Determine the (x, y) coordinate at the center of the cell enclosing the given text.  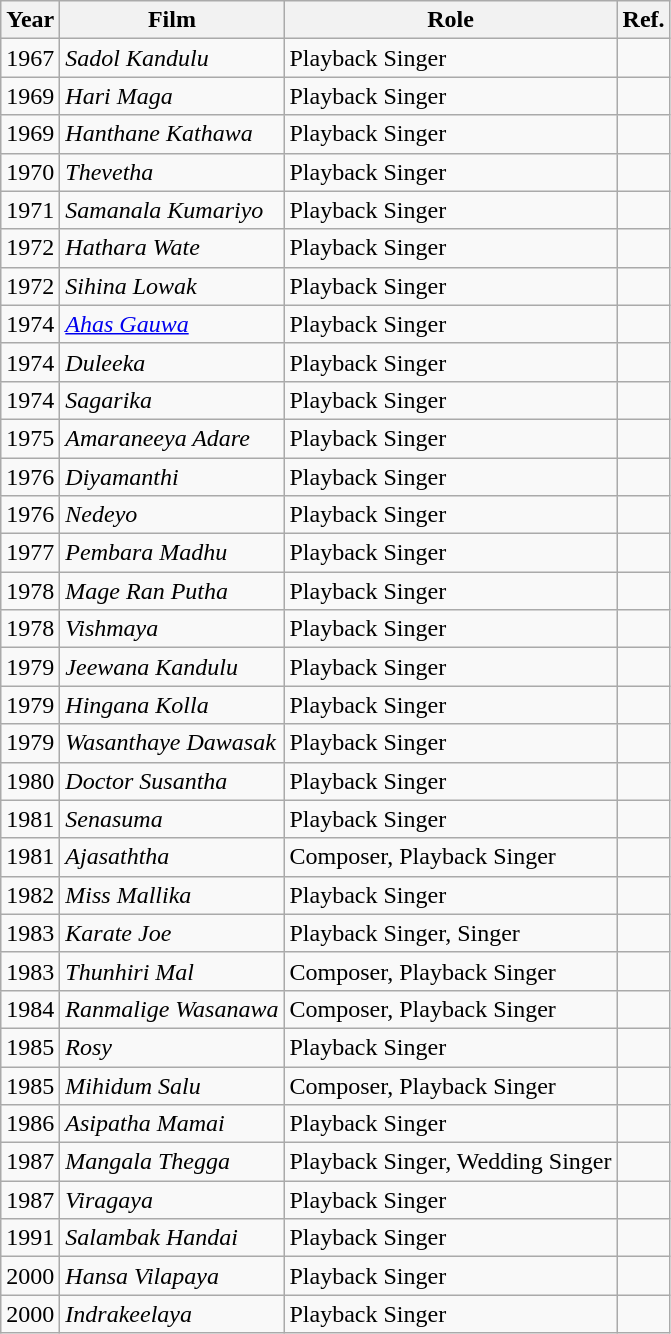
1991 (30, 1238)
Samanala Kumariyo (172, 210)
1971 (30, 210)
Film (172, 20)
Hingana Kolla (172, 705)
Asipatha Mamai (172, 1124)
Diyamanthi (172, 477)
Senasuma (172, 819)
1977 (30, 553)
Indrakeelaya (172, 1314)
Ajasaththa (172, 857)
Hansa Vilapaya (172, 1276)
Thevetha (172, 172)
Rosy (172, 1047)
Mangala Thegga (172, 1162)
Viragaya (172, 1200)
Hanthane Kathawa (172, 134)
Thunhiri Mal (172, 971)
Jeewana Kandulu (172, 667)
Playback Singer, Singer (450, 933)
1984 (30, 1009)
Doctor Susantha (172, 781)
Ref. (644, 20)
Sagarika (172, 400)
Mage Ran Putha (172, 591)
Sadol Kandulu (172, 58)
Ahas Gauwa (172, 324)
1982 (30, 895)
Hathara Wate (172, 248)
Pembara Madhu (172, 553)
Nedeyo (172, 515)
1986 (30, 1124)
1980 (30, 781)
Role (450, 20)
Duleeka (172, 362)
Sihina Lowak (172, 286)
Karate Joe (172, 933)
Wasanthaye Dawasak (172, 743)
Year (30, 20)
Hari Maga (172, 96)
Playback Singer, Wedding Singer (450, 1162)
1975 (30, 438)
1967 (30, 58)
Miss Mallika (172, 895)
1970 (30, 172)
Ranmalige Wasanawa (172, 1009)
Salambak Handai (172, 1238)
Vishmaya (172, 629)
Mihidum Salu (172, 1085)
Amaraneeya Adare (172, 438)
